Determine the [x, y] coordinate at the center of the cell enclosing the given text.  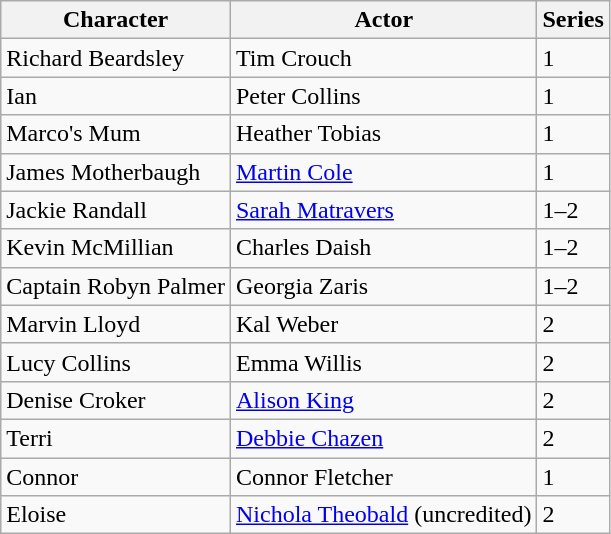
Alison King [384, 400]
Richard Beardsley [116, 58]
Ian [116, 96]
Peter Collins [384, 96]
Emma Willis [384, 362]
Marvin Lloyd [116, 324]
Kevin McMillian [116, 248]
Connor Fletcher [384, 477]
Denise Croker [116, 400]
Georgia Zaris [384, 286]
Kal Weber [384, 324]
Heather Tobias [384, 134]
Martin Cole [384, 172]
Debbie Chazen [384, 438]
Marco's Mum [116, 134]
Actor [384, 20]
Connor [116, 477]
Terri [116, 438]
Charles Daish [384, 248]
Lucy Collins [116, 362]
James Motherbaugh [116, 172]
Sarah Matravers [384, 210]
Character [116, 20]
Series [573, 20]
Jackie Randall [116, 210]
Captain Robyn Palmer [116, 286]
Tim Crouch [384, 58]
Eloise [116, 515]
Nichola Theobald (uncredited) [384, 515]
